For the text-containing cell, return its midpoint in (X, Y) coordinate format. 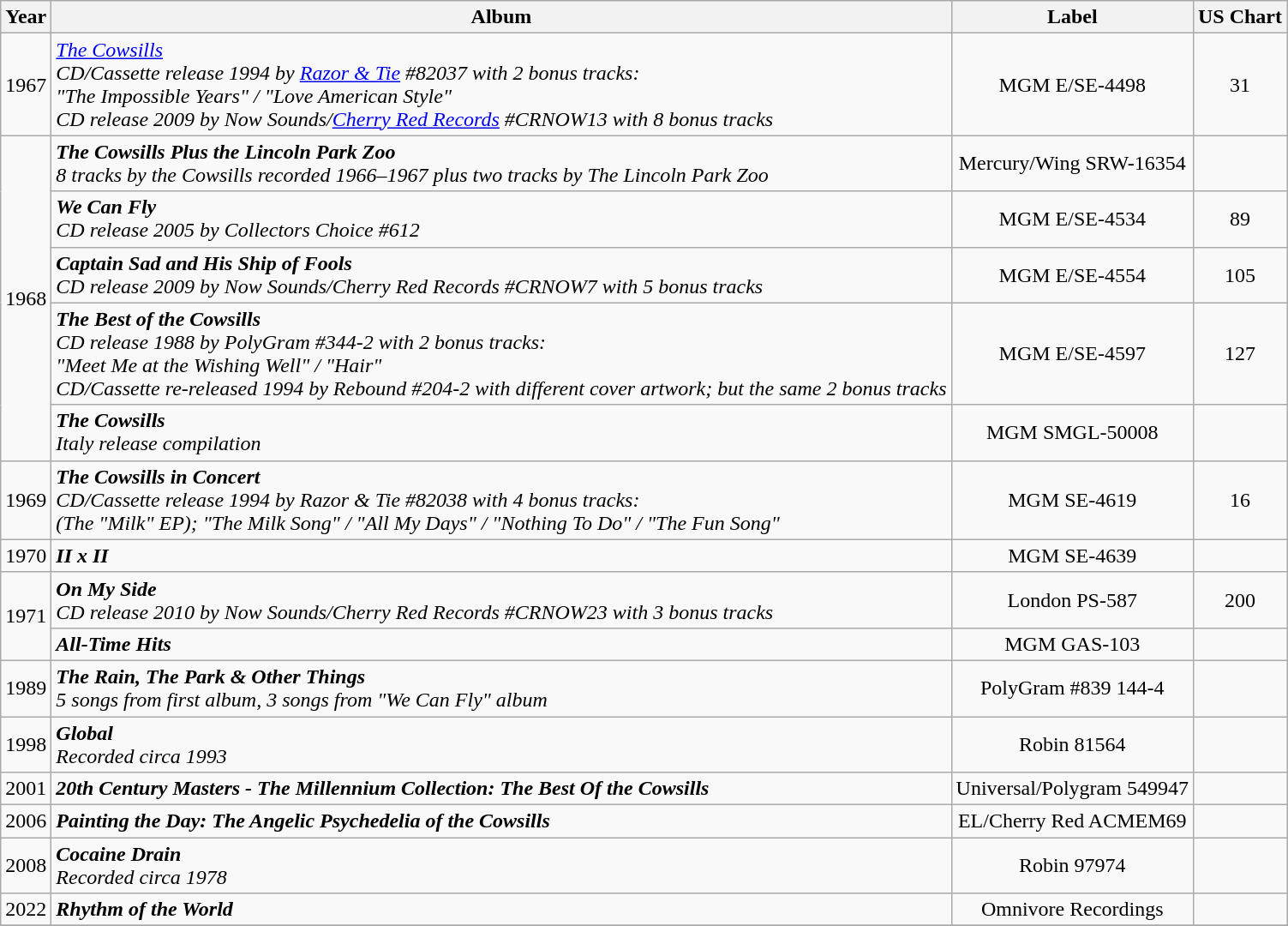
MGM SE-4639 (1072, 556)
31 (1239, 84)
The Rain, The Park & Other Things5 songs from first album, 3 songs from "We Can Fly" album (501, 688)
Universal/Polygram 549947 (1072, 789)
II x II (501, 556)
89 (1239, 219)
MGM E/SE-4534 (1072, 219)
1989 (26, 688)
GlobalRecorded circa 1993 (501, 744)
2008 (26, 866)
1967 (26, 84)
Cocaine DrainRecorded circa 1978 (501, 866)
Label (1072, 17)
The CowsillsItaly release compilation (501, 432)
105 (1239, 274)
2022 (26, 910)
16 (1239, 500)
EL/Cherry Red ACMEM69 (1072, 821)
Album (501, 17)
2001 (26, 789)
We Can FlyCD release 2005 by Collectors Choice #612 (501, 219)
MGM SMGL-50008 (1072, 432)
US Chart (1239, 17)
London PS-587 (1072, 600)
All-Time Hits (501, 644)
Year (26, 17)
MGM E/SE-4597 (1072, 353)
2006 (26, 821)
127 (1239, 353)
Robin 97974 (1072, 866)
Rhythm of the World (501, 910)
The Cowsills Plus the Lincoln Park Zoo8 tracks by the Cowsills recorded 1966–1967 plus two tracks by The Lincoln Park Zoo (501, 163)
200 (1239, 600)
1968 (26, 298)
1971 (26, 616)
MGM SE-4619 (1072, 500)
1969 (26, 500)
PolyGram #839 144-4 (1072, 688)
MGM GAS-103 (1072, 644)
MGM E/SE-4554 (1072, 274)
1998 (26, 744)
MGM E/SE-4498 (1072, 84)
20th Century Masters - The Millennium Collection: The Best Of the Cowsills (501, 789)
On My SideCD release 2010 by Now Sounds/Cherry Red Records #CRNOW23 with 3 bonus tracks (501, 600)
Mercury/Wing SRW-16354 (1072, 163)
Omnivore Recordings (1072, 910)
Captain Sad and His Ship of FoolsCD release 2009 by Now Sounds/Cherry Red Records #CRNOW7 with 5 bonus tracks (501, 274)
1970 (26, 556)
Painting the Day: The Angelic Psychedelia of the Cowsills (501, 821)
Robin 81564 (1072, 744)
